Search for the cell housing the specified text and yield its [x, y] center coordinate. 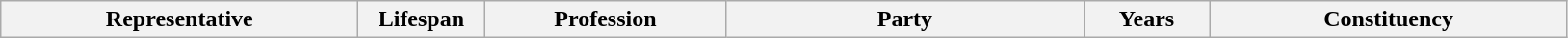
Lifespan [422, 19]
Profession [605, 19]
Constituency [1389, 19]
Years [1146, 19]
Representative [179, 19]
Party [905, 19]
